From the cell containing the given text, extract its center point as (X, Y) coordinate. 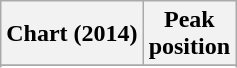
Chart (2014) (72, 34)
Peakposition (189, 34)
